Search for the cell housing the specified text and yield its (x, y) center coordinate. 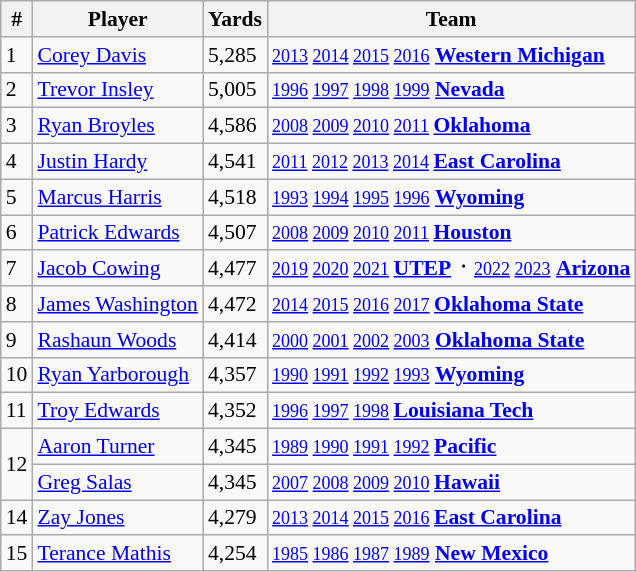
Zay Jones (117, 518)
5,005 (235, 90)
4,586 (235, 126)
10 (17, 375)
Ryan Broyles (117, 126)
Corey Davis (117, 55)
14 (17, 518)
4,472 (235, 304)
Aaron Turner (117, 447)
2008 2009 2010 2011 Houston (451, 233)
2000 2001 2002 2003 Oklahoma State (451, 340)
Justin Hardy (117, 162)
4,518 (235, 197)
9 (17, 340)
Player (117, 19)
Ryan Yarborough (117, 375)
James Washington (117, 304)
4,279 (235, 518)
# (17, 19)
4 (17, 162)
11 (17, 411)
Greg Salas (117, 482)
2008 2009 2010 2011 Oklahoma (451, 126)
Terance Mathis (117, 554)
Trevor Insley (117, 90)
4,254 (235, 554)
4,507 (235, 233)
1989 1990 1991 1992 Pacific (451, 447)
1996 1997 1998 Louisiana Tech (451, 411)
4,357 (235, 375)
4,477 (235, 269)
2013 2014 2015 2016 Western Michigan (451, 55)
Rashaun Woods (117, 340)
Team (451, 19)
2019 2020 2021 UTEP ᛫ 2022 2023 Arizona (451, 269)
Yards (235, 19)
4,352 (235, 411)
2013 2014 2015 2016 East Carolina (451, 518)
2007 2008 2009 2010 Hawaii (451, 482)
2011 2012 2013 2014 East Carolina (451, 162)
2 (17, 90)
15 (17, 554)
1990 1991 1992 1993 Wyoming (451, 375)
6 (17, 233)
Patrick Edwards (117, 233)
4,414 (235, 340)
7 (17, 269)
1 (17, 55)
4,541 (235, 162)
8 (17, 304)
Troy Edwards (117, 411)
Marcus Harris (117, 197)
2014 2015 2016 2017 Oklahoma State (451, 304)
1985 1986 1987 1989 New Mexico (451, 554)
Jacob Cowing (117, 269)
12 (17, 464)
1996 1997 1998 1999 Nevada (451, 90)
5,285 (235, 55)
1993 1994 1995 1996 Wyoming (451, 197)
3 (17, 126)
5 (17, 197)
